Extract the [X, Y] coordinate from the center of the cell holding the provided text.  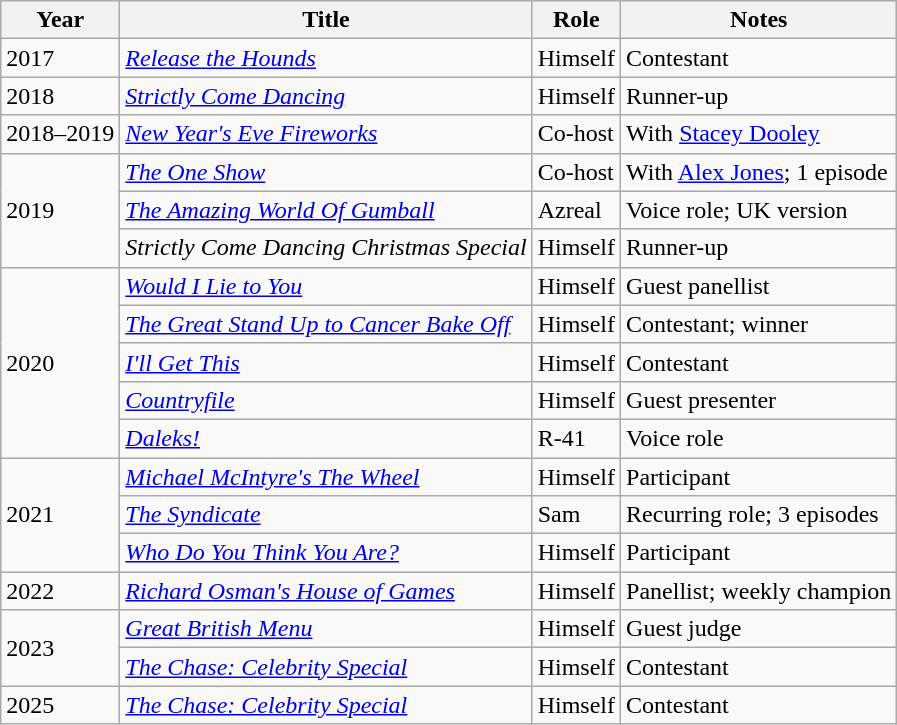
The One Show [326, 172]
Panellist; weekly champion [759, 591]
Role [576, 20]
Daleks! [326, 438]
Sam [576, 515]
Year [60, 20]
Would I Lie to You [326, 286]
2019 [60, 210]
Recurring role; 3 episodes [759, 515]
Strictly Come Dancing Christmas Special [326, 248]
2018 [60, 96]
Notes [759, 20]
Strictly Come Dancing [326, 96]
2022 [60, 591]
Richard Osman's House of Games [326, 591]
Title [326, 20]
Release the Hounds [326, 58]
2017 [60, 58]
Guest presenter [759, 400]
Who Do You Think You Are? [326, 553]
Contestant; winner [759, 324]
2025 [60, 705]
Voice role [759, 438]
With Alex Jones; 1 episode [759, 172]
With Stacey Dooley [759, 134]
2023 [60, 648]
Azreal [576, 210]
Michael McIntyre's The Wheel [326, 477]
2021 [60, 515]
Guest panellist [759, 286]
2018–2019 [60, 134]
Guest judge [759, 629]
Countryfile [326, 400]
Great British Menu [326, 629]
I'll Get This [326, 362]
New Year's Eve Fireworks [326, 134]
Voice role; UK version [759, 210]
R-41 [576, 438]
2020 [60, 362]
The Amazing World Of Gumball [326, 210]
The Great Stand Up to Cancer Bake Off [326, 324]
The Syndicate [326, 515]
